Provide the [x, y] coordinate of the cell's center where the given text is located.  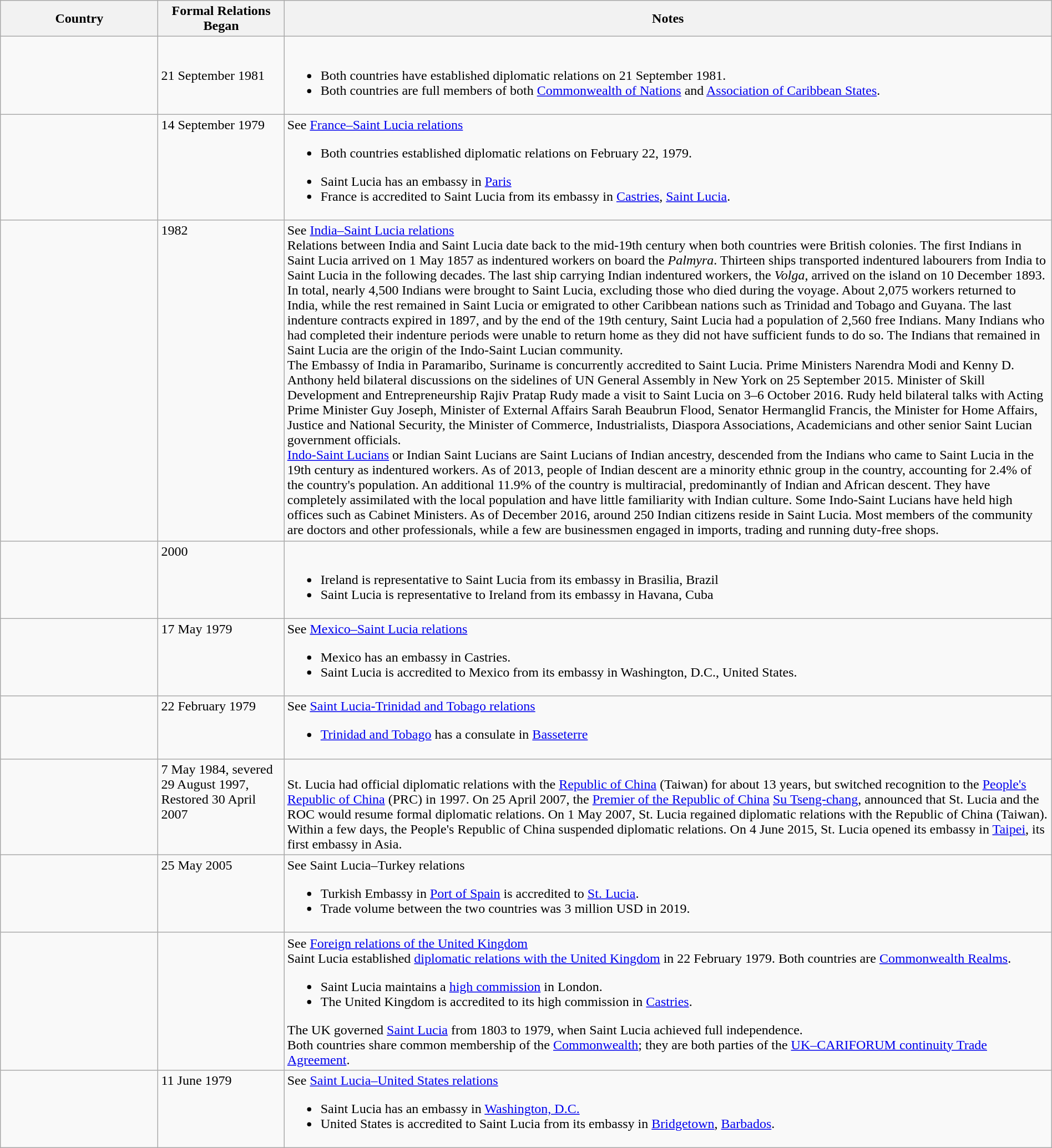
Country [79, 19]
14 September 1979 [221, 167]
Formal Relations Began [221, 19]
Notes [668, 19]
25 May 2005 [221, 893]
17 May 1979 [221, 657]
2000 [221, 580]
21 September 1981 [221, 75]
7 May 1984, severed 29 August 1997, Restored 30 April 2007 [221, 806]
11 June 1979 [221, 1109]
22 February 1979 [221, 728]
See Saint Lucia-Trinidad and Tobago relationsTrinidad and Tobago has a consulate in Basseterre [668, 728]
1982 [221, 380]
